Find where the given text appears and provide that cell's center as (X, Y) coordinate. 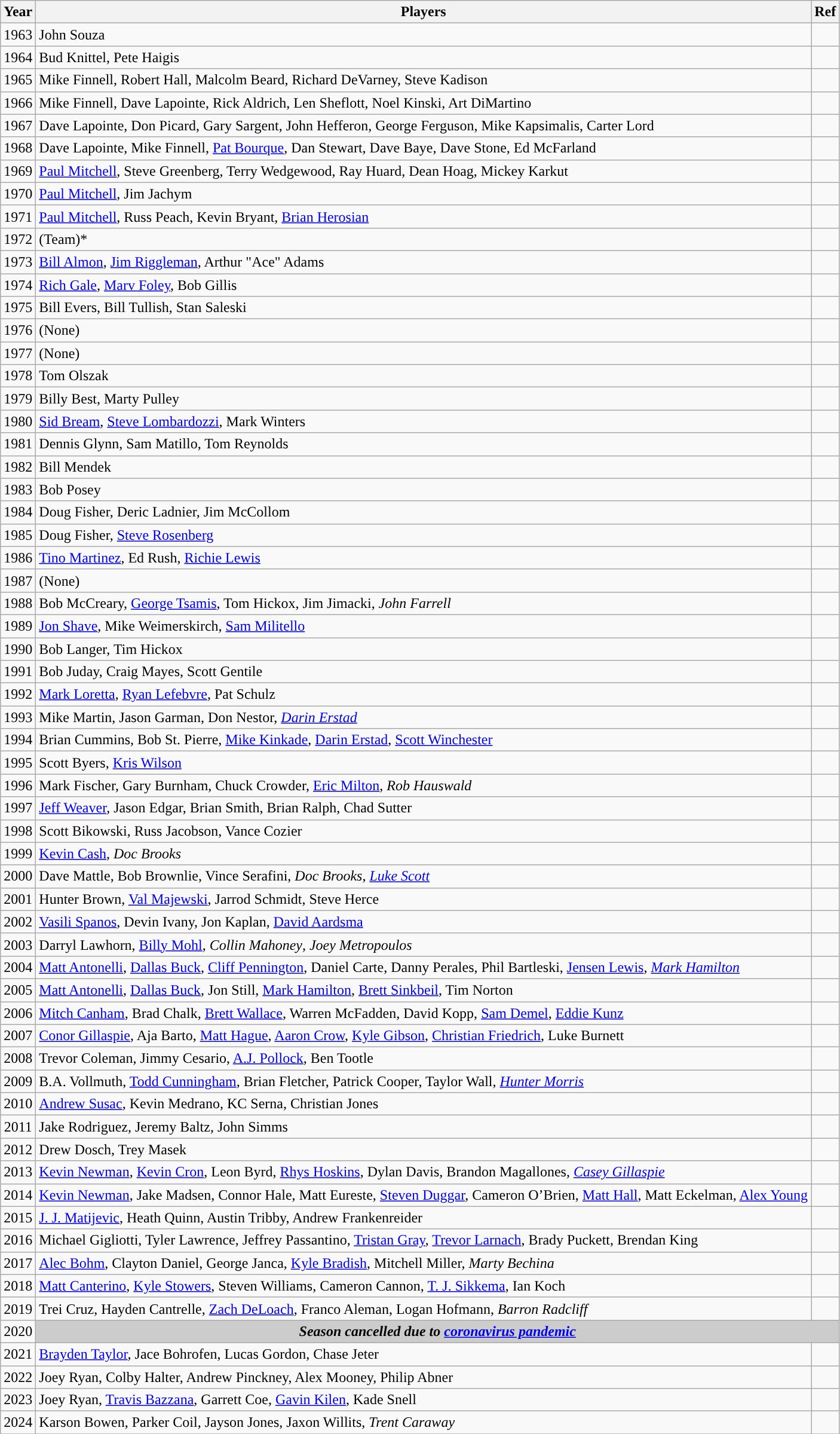
Darryl Lawhorn, Billy Mohl, Collin Mahoney, Joey Metropoulos (424, 944)
Mitch Canham, Brad Chalk, Brett Wallace, Warren McFadden, David Kopp, Sam Demel, Eddie Kunz (424, 1013)
Doug Fisher, Deric Ladnier, Jim McCollom (424, 512)
1991 (18, 672)
1994 (18, 740)
Tino Martinez, Ed Rush, Richie Lewis (424, 558)
1988 (18, 603)
2001 (18, 899)
Dave Lapointe, Mike Finnell, Pat Bourque, Dan Stewart, Dave Baye, Dave Stone, Ed McFarland (424, 148)
(Team)* (424, 239)
1976 (18, 331)
1974 (18, 285)
1970 (18, 194)
1967 (18, 126)
2013 (18, 1172)
2020 (18, 1331)
Paul Mitchell, Russ Peach, Kevin Bryant, Brian Herosian (424, 216)
2002 (18, 922)
Hunter Brown, Val Majewski, Jarrod Schmidt, Steve Herce (424, 899)
Andrew Susac, Kevin Medrano, KC Serna, Christian Jones (424, 1104)
2015 (18, 1218)
2017 (18, 1263)
Tom Olszak (424, 376)
1993 (18, 717)
1989 (18, 626)
1969 (18, 171)
Doug Fisher, Steve Rosenberg (424, 535)
Jeff Weaver, Jason Edgar, Brian Smith, Brian Ralph, Chad Sutter (424, 808)
Bill Evers, Bill Tullish, Stan Saleski (424, 308)
1972 (18, 239)
Alec Bohm, Clayton Daniel, George Janca, Kyle Bradish, Mitchell Miller, Marty Bechina (424, 1263)
Bob McCreary, George Tsamis, Tom Hickox, Jim Jimacki, John Farrell (424, 603)
Brian Cummins, Bob St. Pierre, Mike Kinkade, Darin Erstad, Scott Winchester (424, 740)
1973 (18, 262)
Jon Shave, Mike Weimerskirch, Sam Militello (424, 626)
J. J. Matijevic, Heath Quinn, Austin Tribby, Andrew Frankenreider (424, 1218)
Kevin Newman, Jake Madsen, Connor Hale, Matt Eureste, Steven Duggar, Cameron O’Brien, Matt Hall, Matt Eckelman, Alex Young (424, 1195)
1971 (18, 216)
Mark Loretta, Ryan Lefebvre, Pat Schulz (424, 695)
Matt Antonelli, Dallas Buck, Jon Still, Mark Hamilton, Brett Sinkbeil, Tim Norton (424, 990)
1999 (18, 854)
Sid Bream, Steve Lombardozzi, Mark Winters (424, 421)
1968 (18, 148)
Dave Lapointe, Don Picard, Gary Sargent, John Hefferon, George Ferguson, Mike Kapsimalis, Carter Lord (424, 126)
2016 (18, 1240)
Billy Best, Marty Pulley (424, 399)
2021 (18, 1354)
1984 (18, 512)
2010 (18, 1104)
1982 (18, 467)
2005 (18, 990)
2018 (18, 1286)
B.A. Vollmuth, Todd Cunningham, Brian Fletcher, Patrick Cooper, Taylor Wall, Hunter Morris (424, 1081)
Paul Mitchell, Steve Greenberg, Terry Wedgewood, Ray Huard, Dean Hoag, Mickey Karkut (424, 171)
2023 (18, 1400)
1986 (18, 558)
1965 (18, 80)
Bill Almon, Jim Riggleman, Arthur "Ace" Adams (424, 262)
Joey Ryan, Travis Bazzana, Garrett Coe, Gavin Kilen, Kade Snell (424, 1400)
2019 (18, 1308)
Michael Gigliotti, Tyler Lawrence, Jeffrey Passantino, Tristan Gray, Trevor Larnach, Brady Puckett, Brendan King (424, 1240)
Mike Martin, Jason Garman, Don Nestor, Darin Erstad (424, 717)
Mark Fischer, Gary Burnham, Chuck Crowder, Eric Milton, Rob Hauswald (424, 785)
2022 (18, 1377)
1998 (18, 831)
Jake Rodriguez, Jeremy Baltz, John Simms (424, 1127)
1997 (18, 808)
Bill Mendek (424, 467)
Season cancelled due to coronavirus pandemic (437, 1331)
1975 (18, 308)
Mike Finnell, Dave Lapointe, Rick Aldrich, Len Sheflott, Noel Kinski, Art DiMartino (424, 103)
Drew Dosch, Trey Masek (424, 1149)
1992 (18, 695)
2014 (18, 1195)
Paul Mitchell, Jim Jachym (424, 194)
2007 (18, 1036)
Vasili Spanos, Devin Ivany, Jon Kaplan, David Aardsma (424, 922)
2008 (18, 1059)
Bob Juday, Craig Mayes, Scott Gentile (424, 672)
2011 (18, 1127)
Bud Knittel, Pete Haigis (424, 57)
1990 (18, 649)
1996 (18, 785)
Trei Cruz, Hayden Cantrelle, Zach DeLoach, Franco Aleman, Logan Hofmann, Barron Radcliff (424, 1308)
Dave Mattle, Bob Brownlie, Vince Serafini, Doc Brooks, Luke Scott (424, 876)
1966 (18, 103)
2003 (18, 944)
Mike Finnell, Robert Hall, Malcolm Beard, Richard DeVarney, Steve Kadison (424, 80)
1987 (18, 580)
Matt Canterino, Kyle Stowers, Steven Williams, Cameron Cannon, T. J. Sikkema, Ian Koch (424, 1286)
1980 (18, 421)
Bob Langer, Tim Hickox (424, 649)
1977 (18, 353)
1964 (18, 57)
2012 (18, 1149)
Kevin Cash, Doc Brooks (424, 854)
Trevor Coleman, Jimmy Cesario, A.J. Pollock, Ben Tootle (424, 1059)
1983 (18, 490)
2009 (18, 1081)
2024 (18, 1423)
Bob Posey (424, 490)
1978 (18, 376)
2006 (18, 1013)
Joey Ryan, Colby Halter, Andrew Pinckney, Alex Mooney, Philip Abner (424, 1377)
Matt Antonelli, Dallas Buck, Cliff Pennington, Daniel Carte, Danny Perales, Phil Bartleski, Jensen Lewis, Mark Hamilton (424, 967)
1963 (18, 35)
1985 (18, 535)
Ref (826, 12)
Players (424, 12)
Scott Byers, Kris Wilson (424, 763)
2004 (18, 967)
John Souza (424, 35)
Rich Gale, Marv Foley, Bob Gillis (424, 285)
1979 (18, 399)
Dennis Glynn, Sam Matillo, Tom Reynolds (424, 444)
Brayden Taylor, Jace Bohrofen, Lucas Gordon, Chase Jeter (424, 1354)
Kevin Newman, Kevin Cron, Leon Byrd, Rhys Hoskins, Dylan Davis, Brandon Magallones, Casey Gillaspie (424, 1172)
1981 (18, 444)
1995 (18, 763)
Scott Bikowski, Russ Jacobson, Vance Cozier (424, 831)
Conor Gillaspie, Aja Barto, Matt Hague, Aaron Crow, Kyle Gibson, Christian Friedrich, Luke Burnett (424, 1036)
Karson Bowen, Parker Coil, Jayson Jones, Jaxon Willits, Trent Caraway (424, 1423)
Year (18, 12)
2000 (18, 876)
